Identify which cell holds the provided text, then report its (x, y) central coordinate. 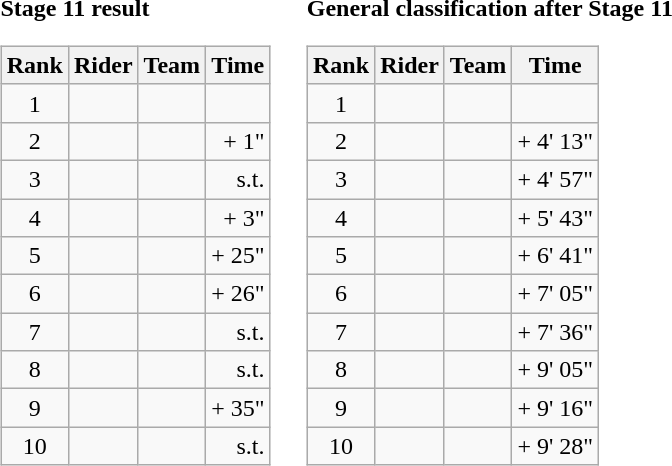
+ 7' 05" (556, 294)
+ 9' 16" (556, 408)
+ 7' 36" (556, 332)
+ 35" (238, 408)
+ 9' 28" (556, 446)
+ 25" (238, 256)
+ 9' 05" (556, 370)
+ 26" (238, 294)
+ 5' 43" (556, 217)
+ 3" (238, 217)
+ 1" (238, 141)
+ 6' 41" (556, 256)
+ 4' 57" (556, 179)
+ 4' 13" (556, 141)
